Find where the given text appears and provide that cell's center as (x, y) coordinate. 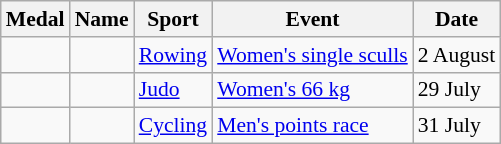
Name (102, 19)
2 August (456, 55)
Women's single sculls (312, 55)
Sport (173, 19)
Men's points race (312, 126)
31 July (456, 126)
Rowing (173, 55)
Medal (36, 19)
29 July (456, 90)
Event (312, 19)
Women's 66 kg (312, 90)
Date (456, 19)
Cycling (173, 126)
Judo (173, 90)
